For the text-containing cell, return its midpoint in (x, y) coordinate format. 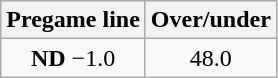
Pregame line (74, 20)
ND −1.0 (74, 58)
Over/under (210, 20)
48.0 (210, 58)
